Pinpoint the cell where the given text exists, returning its (x, y) midpoint coordinate. 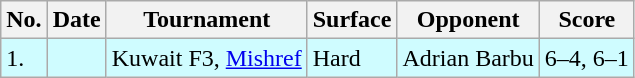
No. (24, 20)
6–4, 6–1 (586, 58)
Adrian Barbu (468, 58)
Surface (352, 20)
1. (24, 58)
Score (586, 20)
Date (76, 20)
Tournament (206, 20)
Opponent (468, 20)
Kuwait F3, Mishref (206, 58)
Hard (352, 58)
